Scan for the cell matching the given text and deliver its [X, Y] coordinate at center. 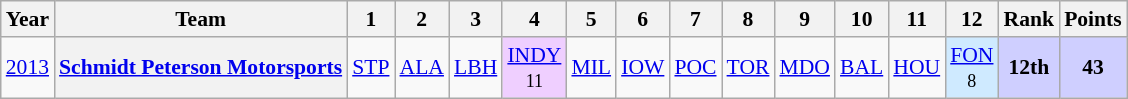
LBH [476, 68]
STP [370, 68]
Rank [1030, 19]
IOW [642, 68]
10 [862, 19]
5 [591, 19]
9 [804, 19]
Points [1093, 19]
4 [534, 19]
12th [1030, 68]
2013 [28, 68]
1 [370, 19]
POC [695, 68]
Year [28, 19]
BAL [862, 68]
Team [200, 19]
2 [421, 19]
TOR [748, 68]
ALA [421, 68]
7 [695, 19]
HOU [916, 68]
43 [1093, 68]
FON8 [972, 68]
3 [476, 19]
12 [972, 19]
6 [642, 19]
Schmidt Peterson Motorsports [200, 68]
11 [916, 19]
MDO [804, 68]
8 [748, 19]
MIL [591, 68]
INDY11 [534, 68]
